Locate the cell with the specified text and output its [x, y] center coordinate. 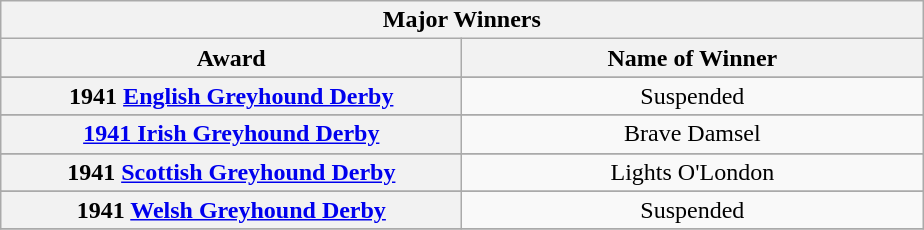
Lights O'London [692, 172]
1941 Irish Greyhound Derby [232, 134]
1941 Scottish Greyhound Derby [232, 172]
Major Winners [462, 20]
Name of Winner [692, 58]
Award [232, 58]
1941 English Greyhound Derby [232, 96]
1941 Welsh Greyhound Derby [232, 210]
Brave Damsel [692, 134]
